Identify which cell holds the provided text, then report its [X, Y] central coordinate. 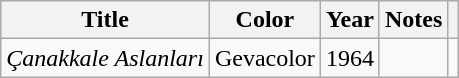
1964 [350, 58]
Color [264, 20]
Year [350, 20]
Çanakkale Aslanları [106, 58]
Title [106, 20]
Gevacolor [264, 58]
Notes [413, 20]
